Return (x, y) of the center of cell containing provided text 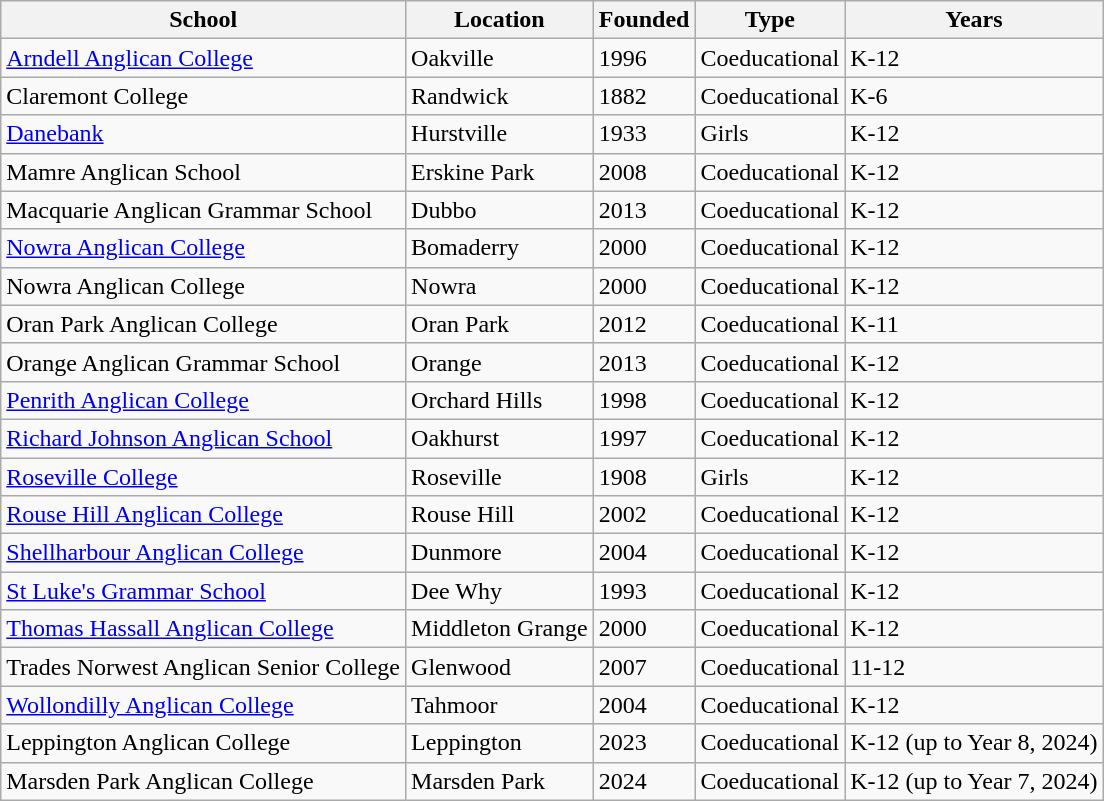
2024 (644, 781)
Rouse Hill Anglican College (204, 515)
Roseville College (204, 477)
Penrith Anglican College (204, 400)
2007 (644, 667)
K-6 (974, 96)
Shellharbour Anglican College (204, 553)
St Luke's Grammar School (204, 591)
Danebank (204, 134)
Tahmoor (500, 705)
1996 (644, 58)
Arndell Anglican College (204, 58)
Roseville (500, 477)
Leppington Anglican College (204, 743)
2012 (644, 324)
Orchard Hills (500, 400)
Rouse Hill (500, 515)
Founded (644, 20)
Dunmore (500, 553)
Richard Johnson Anglican School (204, 438)
K-12 (up to Year 8, 2024) (974, 743)
Trades Norwest Anglican Senior College (204, 667)
Dee Why (500, 591)
1997 (644, 438)
Orange Anglican Grammar School (204, 362)
11-12 (974, 667)
Oakhurst (500, 438)
Glenwood (500, 667)
Erskine Park (500, 172)
2002 (644, 515)
Macquarie Anglican Grammar School (204, 210)
1993 (644, 591)
Leppington (500, 743)
Randwick (500, 96)
1882 (644, 96)
1908 (644, 477)
2008 (644, 172)
Hurstville (500, 134)
1933 (644, 134)
Orange (500, 362)
Dubbo (500, 210)
Middleton Grange (500, 629)
Nowra (500, 286)
School (204, 20)
Years (974, 20)
Location (500, 20)
1998 (644, 400)
2023 (644, 743)
Oran Park Anglican College (204, 324)
Wollondilly Anglican College (204, 705)
Type (770, 20)
Oakville (500, 58)
Thomas Hassall Anglican College (204, 629)
Claremont College (204, 96)
Mamre Anglican School (204, 172)
Marsden Park Anglican College (204, 781)
K-11 (974, 324)
Marsden Park (500, 781)
K-12 (up to Year 7, 2024) (974, 781)
Bomaderry (500, 248)
Oran Park (500, 324)
